Pinpoint the cell where the given text exists, returning its [X, Y] midpoint coordinate. 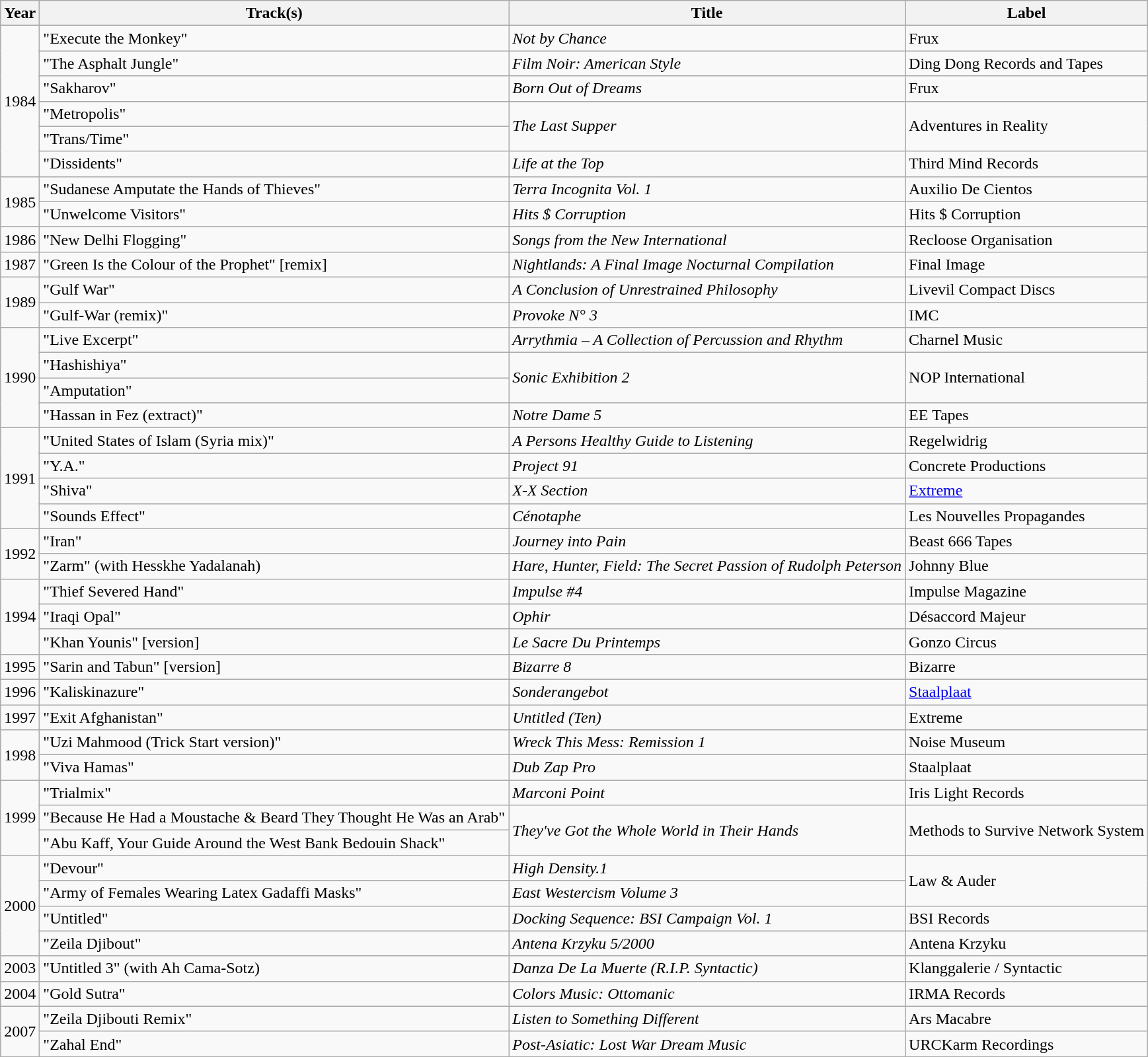
Marconi Point [707, 793]
Sonderangebot [707, 692]
Livevil Compact Discs [1027, 289]
Third Mind Records [1027, 164]
Not by Chance [707, 38]
"Live Excerpt" [274, 340]
Project 91 [707, 466]
Ars Macabre [1027, 1019]
Film Noir: American Style [707, 63]
Impulse #4 [707, 591]
"Execute the Monkey" [274, 38]
Notre Dame 5 [707, 416]
Listen to Something Different [707, 1019]
1997 [20, 717]
"Zarm" (with Hesskhe Yadalanah) [274, 566]
Adventures in Reality [1027, 126]
"Sudanese Amputate the Hands of Thieves" [274, 189]
A Persons Healthy Guide to Listening [707, 441]
EE Tapes [1027, 416]
"Devour" [274, 868]
X-X Section [707, 491]
"Hashishiya" [274, 365]
"Gulf-War (remix)" [274, 315]
Journey into Pain [707, 541]
Methods to Survive Network System [1027, 830]
IMC [1027, 315]
Antena Krzyku [1027, 943]
"Green Is the Colour of the Prophet" [remix] [274, 264]
1986 [20, 239]
Recloose Organisation [1027, 239]
1984 [20, 101]
Bizarre [1027, 667]
1992 [20, 554]
Terra Incognita Vol. 1 [707, 189]
"Zeila Djibout" [274, 943]
1998 [20, 755]
Ophir [707, 616]
1989 [20, 302]
Arrythmia – A Collection of Percussion and Rhythm [707, 340]
Provoke N° 3 [707, 315]
Songs from the New International [707, 239]
"Iran" [274, 541]
They've Got the Whole World in Their Hands [707, 830]
"Trans/Time" [274, 139]
1996 [20, 692]
Law & Auder [1027, 881]
"Kaliskinazure" [274, 692]
Bizarre 8 [707, 667]
2003 [20, 968]
Auxilio De Cientos [1027, 189]
URCKarm Recordings [1027, 1044]
"Abu Kaff, Your Guide Around the West Bank Bedouin Shack" [274, 843]
Regelwidrig [1027, 441]
Charnel Music [1027, 340]
1994 [20, 616]
Track(s) [274, 13]
1991 [20, 478]
"Uzi Mahmood (Trick Start version)" [274, 743]
2000 [20, 906]
"Dissidents" [274, 164]
Concrete Productions [1027, 466]
Le Sacre Du Printemps [707, 641]
Iris Light Records [1027, 793]
"Sounds Effect" [274, 516]
Hare, Hunter, Field: The Secret Passion of Rudolph Peterson [707, 566]
"Viva Hamas" [274, 768]
"Amputation" [274, 390]
Label [1027, 13]
1990 [20, 378]
Wreck This Mess: Remission 1 [707, 743]
Born Out of Dreams [707, 89]
Antena Krzyku 5/2000 [707, 943]
"Trialmix" [274, 793]
"Unwelcome Visitors" [274, 214]
"New Delhi Flogging" [274, 239]
The Last Supper [707, 126]
Johnny Blue [1027, 566]
Cénotaphe [707, 516]
Désaccord Majeur [1027, 616]
Post-Asiatic: Lost War Dream Music [707, 1044]
Title [707, 13]
Life at the Top [707, 164]
Ding Dong Records and Tapes [1027, 63]
Untitled (Ten) [707, 717]
IRMA Records [1027, 994]
Beast 666 Tapes [1027, 541]
Gonzo Circus [1027, 641]
"Gold Sutra" [274, 994]
"Army of Females Wearing Latex Gadaffi Masks" [274, 893]
Dub Zap Pro [707, 768]
2004 [20, 994]
Danza De La Muerte (R.I.P. Syntactic) [707, 968]
"Shiva" [274, 491]
"Y.A." [274, 466]
Final Image [1027, 264]
Noise Museum [1027, 743]
1995 [20, 667]
"Untitled" [274, 918]
"Exit Afghanistan" [274, 717]
"Sakharov" [274, 89]
Impulse Magazine [1027, 591]
"Metropolis" [274, 114]
1999 [20, 818]
1985 [20, 201]
BSI Records [1027, 918]
Year [20, 13]
"Thief Severed Hand" [274, 591]
Colors Music: Ottomanic [707, 994]
"Zahal End" [274, 1044]
"Because He Had a Moustache & Beard They Thought He Was an Arab" [274, 818]
A Conclusion of Unrestrained Philosophy [707, 289]
High Density.1 [707, 868]
East Westercism Volume 3 [707, 893]
Nightlands: A Final Image Nocturnal Compilation [707, 264]
2007 [20, 1031]
"Untitled 3" (with Ah Cama-Sotz) [274, 968]
"Khan Younis" [version] [274, 641]
"Gulf War" [274, 289]
"Zeila Djibouti Remix" [274, 1019]
Docking Sequence: BSI Campaign Vol. 1 [707, 918]
"United States of Islam (Syria mix)" [274, 441]
"Sarin and Tabun" [version] [274, 667]
"Iraqi Opal" [274, 616]
NOP International [1027, 378]
"The Asphalt Jungle" [274, 63]
Les Nouvelles Propagandes [1027, 516]
"Hassan in Fez (extract)" [274, 416]
Klanggalerie / Syntactic [1027, 968]
Sonic Exhibition 2 [707, 378]
1987 [20, 264]
